Pinpoint the cell where the given text exists, returning its [X, Y] midpoint coordinate. 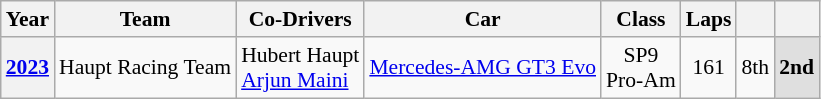
Mercedes-AMG GT3 Evo [482, 68]
2023 [28, 68]
8th [755, 68]
Year [28, 19]
SP9Pro-Am [641, 68]
Class [641, 19]
Team [145, 19]
2nd [796, 68]
Hubert Haupt Arjun Maini [300, 68]
Haupt Racing Team [145, 68]
161 [709, 68]
Co-Drivers [300, 19]
Laps [709, 19]
Car [482, 19]
